Scan for the cell matching the given text and deliver its [X, Y] coordinate at center. 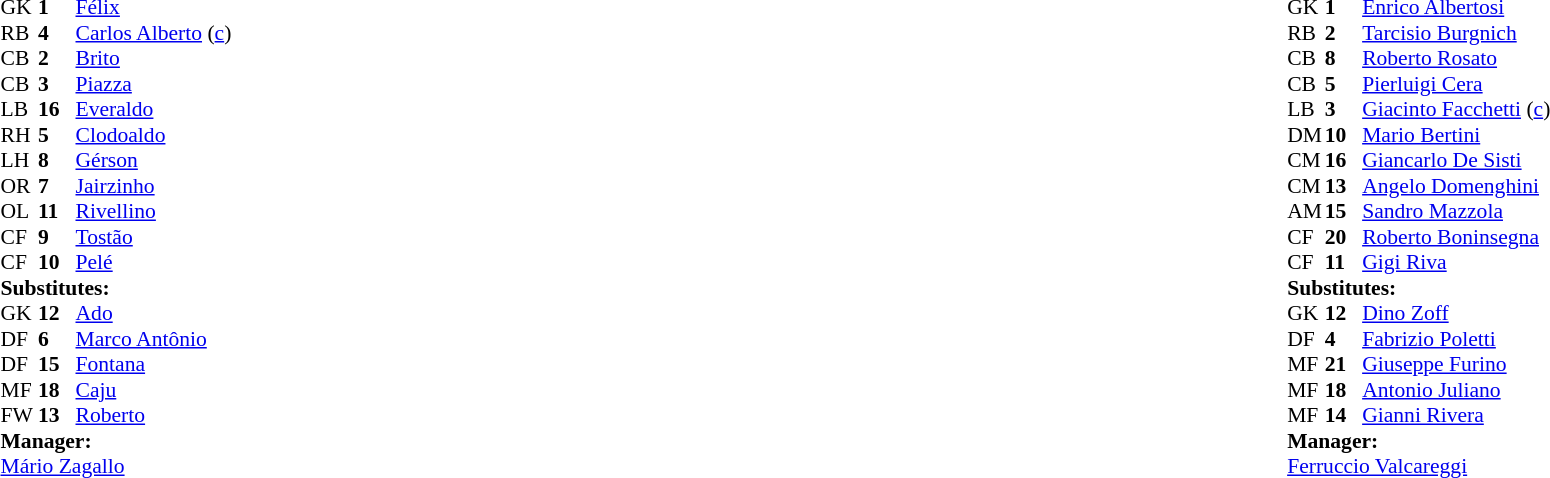
FW [19, 415]
9 [57, 237]
Ado [154, 313]
Pierluigi Cera [1456, 84]
Caju [154, 390]
Tarcisio Burgnich [1456, 33]
Dino Zoff [1456, 313]
Brito [154, 59]
Roberto [154, 415]
Jairzinho [154, 186]
Roberto Rosato [1456, 59]
Carlos Alberto (c) [154, 33]
LH [19, 161]
20 [1344, 237]
Giancarlo De Sisti [1456, 161]
Rivellino [154, 211]
6 [57, 339]
Gianni Rivera [1456, 415]
Roberto Boninsegna [1456, 237]
Sandro Mazzola [1456, 211]
OR [19, 186]
Giacinto Facchetti (c) [1456, 109]
7 [57, 186]
Piazza [154, 84]
Angelo Domenghini [1456, 186]
Pelé [154, 263]
Gérson [154, 161]
DM [1306, 135]
14 [1344, 415]
Gigi Riva [1456, 263]
Everaldo [154, 109]
Mario Bertini [1456, 135]
RH [19, 135]
Tostão [154, 237]
Fabrizio Poletti [1456, 339]
AM [1306, 211]
Giuseppe Furino [1456, 365]
Clodoaldo [154, 135]
Antonio Juliano [1456, 390]
21 [1344, 365]
OL [19, 211]
Marco Antônio [154, 339]
Fontana [154, 365]
